Return (x, y) of the center of cell containing provided text 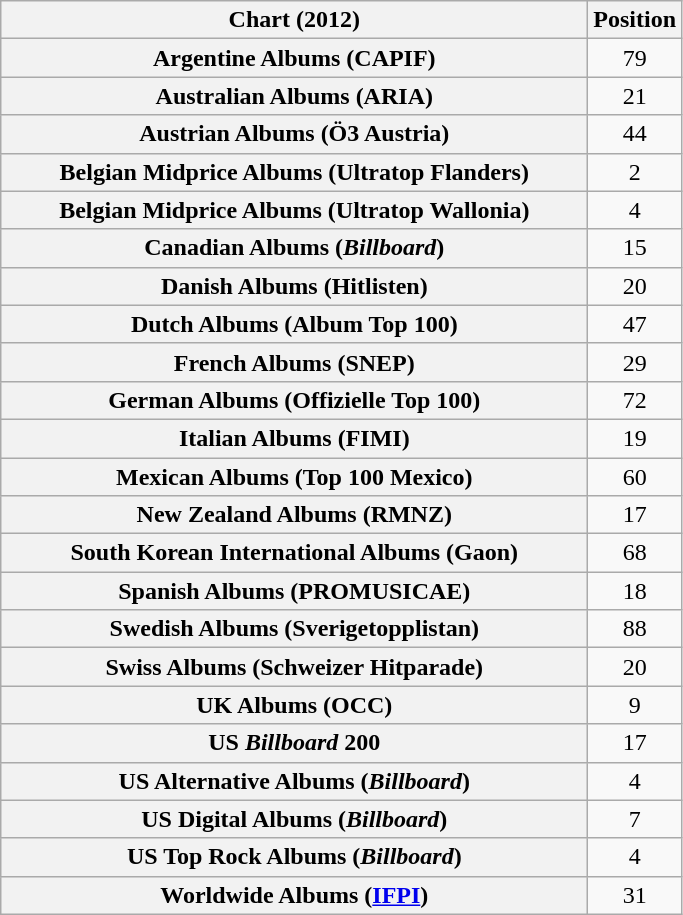
UK Albums (OCC) (294, 705)
US Billboard 200 (294, 743)
29 (635, 362)
Chart (2012) (294, 20)
Australian Albums (ARIA) (294, 96)
21 (635, 96)
Worldwide Albums (IFPI) (294, 895)
Danish Albums (Hitlisten) (294, 286)
15 (635, 248)
Belgian Midprice Albums (Ultratop Flanders) (294, 172)
31 (635, 895)
79 (635, 58)
Dutch Albums (Album Top 100) (294, 324)
French Albums (SNEP) (294, 362)
Argentine Albums (CAPIF) (294, 58)
Belgian Midprice Albums (Ultratop Wallonia) (294, 210)
72 (635, 400)
19 (635, 438)
US Digital Albums (Billboard) (294, 819)
18 (635, 591)
Swiss Albums (Schweizer Hitparade) (294, 667)
88 (635, 629)
Position (635, 20)
9 (635, 705)
US Alternative Albums (Billboard) (294, 781)
Swedish Albums (Sverigetopplistan) (294, 629)
US Top Rock Albums (Billboard) (294, 857)
68 (635, 553)
Canadian Albums (Billboard) (294, 248)
44 (635, 134)
60 (635, 477)
Mexican Albums (Top 100 Mexico) (294, 477)
German Albums (Offizielle Top 100) (294, 400)
2 (635, 172)
47 (635, 324)
New Zealand Albums (RMNZ) (294, 515)
7 (635, 819)
Italian Albums (FIMI) (294, 438)
Austrian Albums (Ö3 Austria) (294, 134)
Spanish Albums (PROMUSICAE) (294, 591)
South Korean International Albums (Gaon) (294, 553)
